For the text-containing cell, return its midpoint in (x, y) coordinate format. 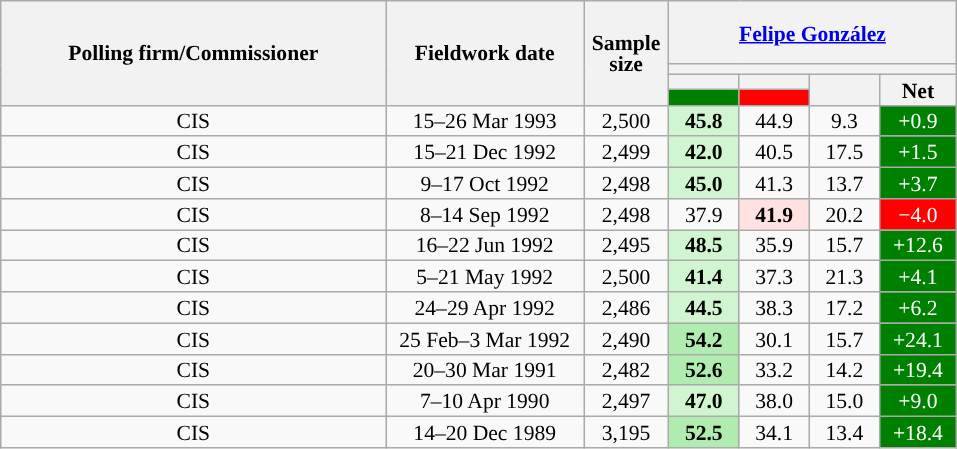
+0.9 (918, 120)
9–17 Oct 1992 (485, 184)
17.2 (844, 308)
21.3 (844, 276)
5–21 May 1992 (485, 276)
+4.1 (918, 276)
+19.4 (918, 370)
17.5 (844, 152)
40.5 (774, 152)
47.0 (704, 402)
20–30 Mar 1991 (485, 370)
37.3 (774, 276)
33.2 (774, 370)
+18.4 (918, 432)
+6.2 (918, 308)
45.0 (704, 184)
38.0 (774, 402)
13.7 (844, 184)
35.9 (774, 246)
2,495 (626, 246)
41.4 (704, 276)
9.3 (844, 120)
+24.1 (918, 338)
30.1 (774, 338)
14–20 Dec 1989 (485, 432)
14.2 (844, 370)
Net (918, 90)
Sample size (626, 53)
13.4 (844, 432)
+9.0 (918, 402)
15–26 Mar 1993 (485, 120)
16–22 Jun 1992 (485, 246)
7–10 Apr 1990 (485, 402)
8–14 Sep 1992 (485, 214)
34.1 (774, 432)
+1.5 (918, 152)
24–29 Apr 1992 (485, 308)
2,499 (626, 152)
48.5 (704, 246)
Felipe González (813, 32)
2,497 (626, 402)
42.0 (704, 152)
2,490 (626, 338)
37.9 (704, 214)
2,482 (626, 370)
2,486 (626, 308)
3,195 (626, 432)
15–21 Dec 1992 (485, 152)
41.9 (774, 214)
Fieldwork date (485, 53)
20.2 (844, 214)
52.5 (704, 432)
25 Feb–3 Mar 1992 (485, 338)
41.3 (774, 184)
−4.0 (918, 214)
44.5 (704, 308)
Polling firm/Commissioner (194, 53)
38.3 (774, 308)
+12.6 (918, 246)
+3.7 (918, 184)
54.2 (704, 338)
15.0 (844, 402)
52.6 (704, 370)
45.8 (704, 120)
44.9 (774, 120)
